Determine the [x, y] coordinate at the center of the cell enclosing the given text.  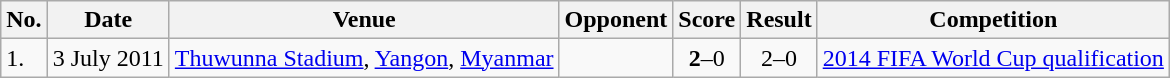
Date [108, 20]
1. [24, 58]
Venue [364, 20]
3 July 2011 [108, 58]
Result [779, 20]
Score [707, 20]
2014 FIFA World Cup qualification [993, 58]
Opponent [616, 20]
No. [24, 20]
Competition [993, 20]
Thuwunna Stadium, Yangon, Myanmar [364, 58]
